Capture the cell that displays the provided text and extract its [x, y] central coordinate. 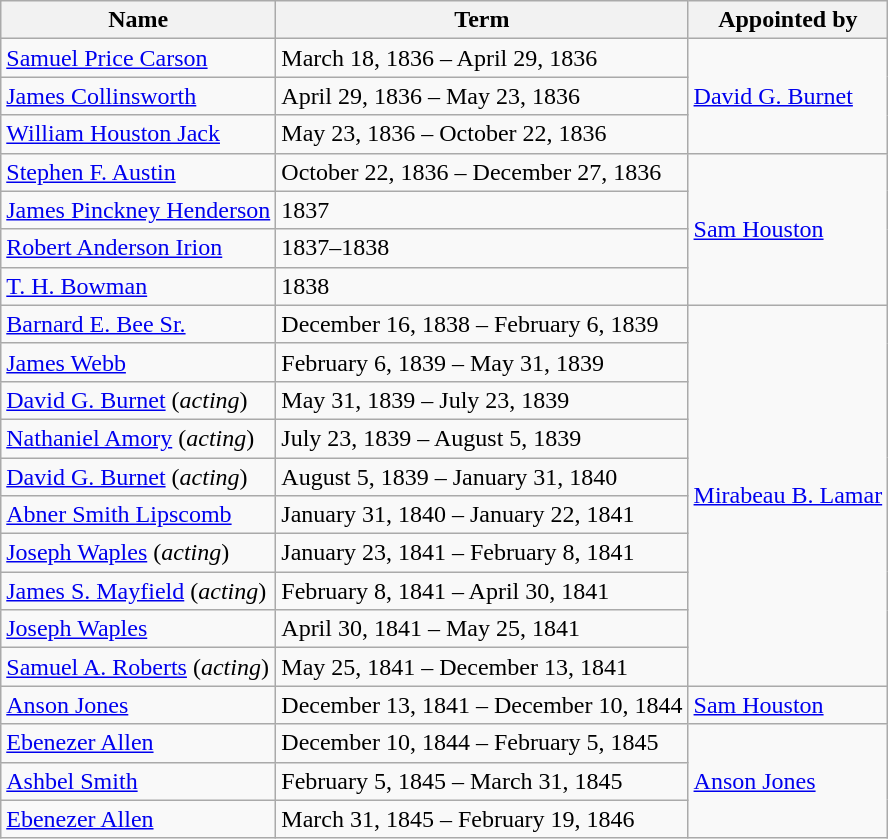
Mirabeau B. Lamar [788, 496]
Term [482, 20]
April 29, 1836 – May 23, 1836 [482, 96]
Abner Smith Lipscomb [138, 515]
October 22, 1836 – December 27, 1836 [482, 172]
Robert Anderson Irion [138, 248]
March 31, 1845 – February 19, 1846 [482, 819]
James Webb [138, 362]
T. H. Bowman [138, 286]
August 5, 1839 – January 31, 1840 [482, 477]
James Collinsworth [138, 96]
Name [138, 20]
July 23, 1839 – August 5, 1839 [482, 438]
Appointed by [788, 20]
William Houston Jack [138, 134]
March 18, 1836 – April 29, 1836 [482, 58]
David G. Burnet [788, 96]
May 23, 1836 – October 22, 1836 [482, 134]
January 31, 1840 – January 22, 1841 [482, 515]
1838 [482, 286]
James Pinckney Henderson [138, 210]
February 6, 1839 – May 31, 1839 [482, 362]
February 8, 1841 – April 30, 1841 [482, 591]
Joseph Waples [138, 629]
May 31, 1839 – July 23, 1839 [482, 400]
Samuel A. Roberts (acting) [138, 667]
Barnard E. Bee Sr. [138, 324]
James S. Mayfield (acting) [138, 591]
December 10, 1844 – February 5, 1845 [482, 743]
December 13, 1841 – December 10, 1844 [482, 705]
Joseph Waples (acting) [138, 553]
Nathaniel Amory (acting) [138, 438]
Ashbel Smith [138, 781]
February 5, 1845 – March 31, 1845 [482, 781]
Samuel Price Carson [138, 58]
December 16, 1838 – February 6, 1839 [482, 324]
January 23, 1841 – February 8, 1841 [482, 553]
Stephen F. Austin [138, 172]
May 25, 1841 – December 13, 1841 [482, 667]
1837 [482, 210]
April 30, 1841 – May 25, 1841 [482, 629]
1837–1838 [482, 248]
